Capture the cell that displays the provided text and extract its (x, y) central coordinate. 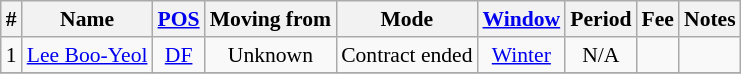
Moving from (270, 19)
Name (88, 19)
Unknown (270, 55)
Mode (406, 19)
Lee Boo-Yeol (88, 55)
Notes (710, 19)
DF (179, 55)
1 (12, 55)
Window (521, 19)
# (12, 19)
Contract ended (406, 55)
Winter (521, 55)
N/A (600, 55)
Fee (657, 19)
POS (179, 19)
Period (600, 19)
